Extract the [X, Y] coordinate from the center of the cell holding the provided text.  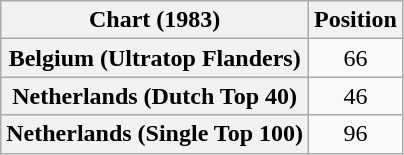
Belgium (Ultratop Flanders) [155, 58]
66 [356, 58]
96 [356, 134]
Position [356, 20]
46 [356, 96]
Chart (1983) [155, 20]
Netherlands (Dutch Top 40) [155, 96]
Netherlands (Single Top 100) [155, 134]
